Capture the cell that displays the provided text and extract its [x, y] central coordinate. 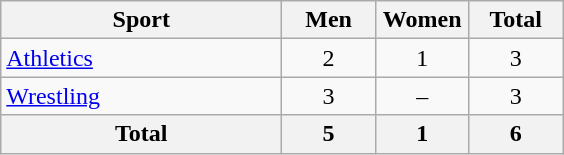
5 [329, 134]
Women [422, 20]
2 [329, 58]
6 [516, 134]
– [422, 96]
Wrestling [142, 96]
Men [329, 20]
Athletics [142, 58]
Sport [142, 20]
